From the cell containing the given text, extract its center point as [x, y] coordinate. 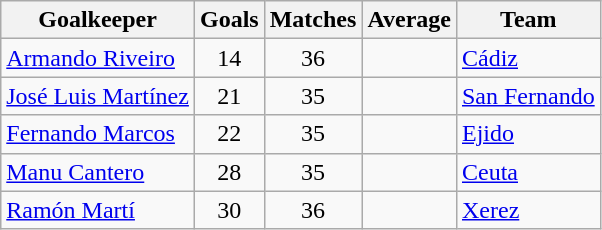
Armando Riveiro [98, 58]
21 [229, 96]
Team [528, 20]
San Fernando [528, 96]
Goals [229, 20]
30 [229, 210]
Cádiz [528, 58]
Xerez [528, 210]
Average [410, 20]
28 [229, 172]
14 [229, 58]
Fernando Marcos [98, 134]
Goalkeeper [98, 20]
Ejido [528, 134]
José Luis Martínez [98, 96]
Ramón Martí [98, 210]
Ceuta [528, 172]
Manu Cantero [98, 172]
22 [229, 134]
Matches [313, 20]
